Pinpoint the cell where the given text exists, returning its [X, Y] midpoint coordinate. 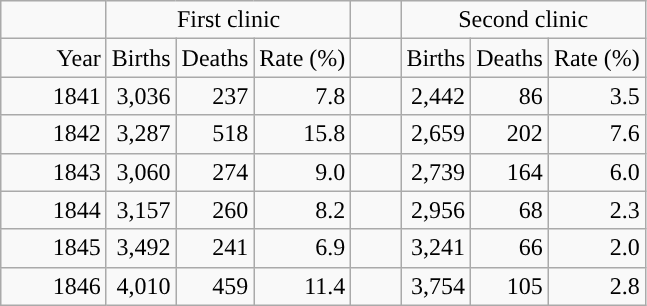
6.0 [596, 172]
164 [510, 172]
86 [510, 96]
237 [215, 96]
3,036 [141, 96]
1846 [54, 286]
3,492 [141, 248]
3,241 [436, 248]
3,287 [141, 134]
2,442 [436, 96]
Second clinic [523, 20]
459 [215, 286]
274 [215, 172]
15.8 [302, 134]
1845 [54, 248]
1844 [54, 210]
2.3 [596, 210]
3.5 [596, 96]
518 [215, 134]
66 [510, 248]
105 [510, 286]
3,157 [141, 210]
2.0 [596, 248]
4,010 [141, 286]
11.4 [302, 286]
1842 [54, 134]
2,659 [436, 134]
2,739 [436, 172]
68 [510, 210]
2.8 [596, 286]
Year [54, 58]
260 [215, 210]
3,754 [436, 286]
6.9 [302, 248]
241 [215, 248]
7.8 [302, 96]
1841 [54, 96]
9.0 [302, 172]
202 [510, 134]
First clinic [228, 20]
2,956 [436, 210]
3,060 [141, 172]
1843 [54, 172]
7.6 [596, 134]
8.2 [302, 210]
